Locate the cell with the specified text and output its (X, Y) center coordinate. 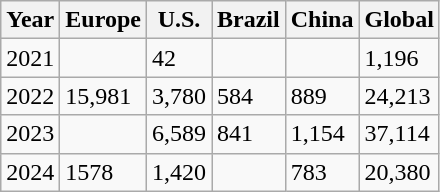
2024 (30, 172)
42 (178, 58)
U.S. (178, 20)
1,420 (178, 172)
1,196 (399, 58)
37,114 (399, 134)
20,380 (399, 172)
2021 (30, 58)
6,589 (178, 134)
2022 (30, 96)
1,154 (322, 134)
1578 (104, 172)
15,981 (104, 96)
Year (30, 20)
889 (322, 96)
Europe (104, 20)
2023 (30, 134)
584 (249, 96)
Brazil (249, 20)
3,780 (178, 96)
China (322, 20)
24,213 (399, 96)
841 (249, 134)
Global (399, 20)
783 (322, 172)
